Identify which cell holds the provided text, then report its (x, y) central coordinate. 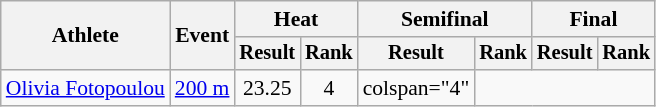
23.25 (267, 88)
4 (329, 88)
200 m (202, 88)
Heat (296, 19)
Athlete (86, 36)
Semifinal (445, 19)
Event (202, 36)
colspan="4" (416, 88)
Olivia Fotopoulou (86, 88)
Final (594, 19)
